Return the [x, y] coordinate for the center point of the cell that contains the specified text.  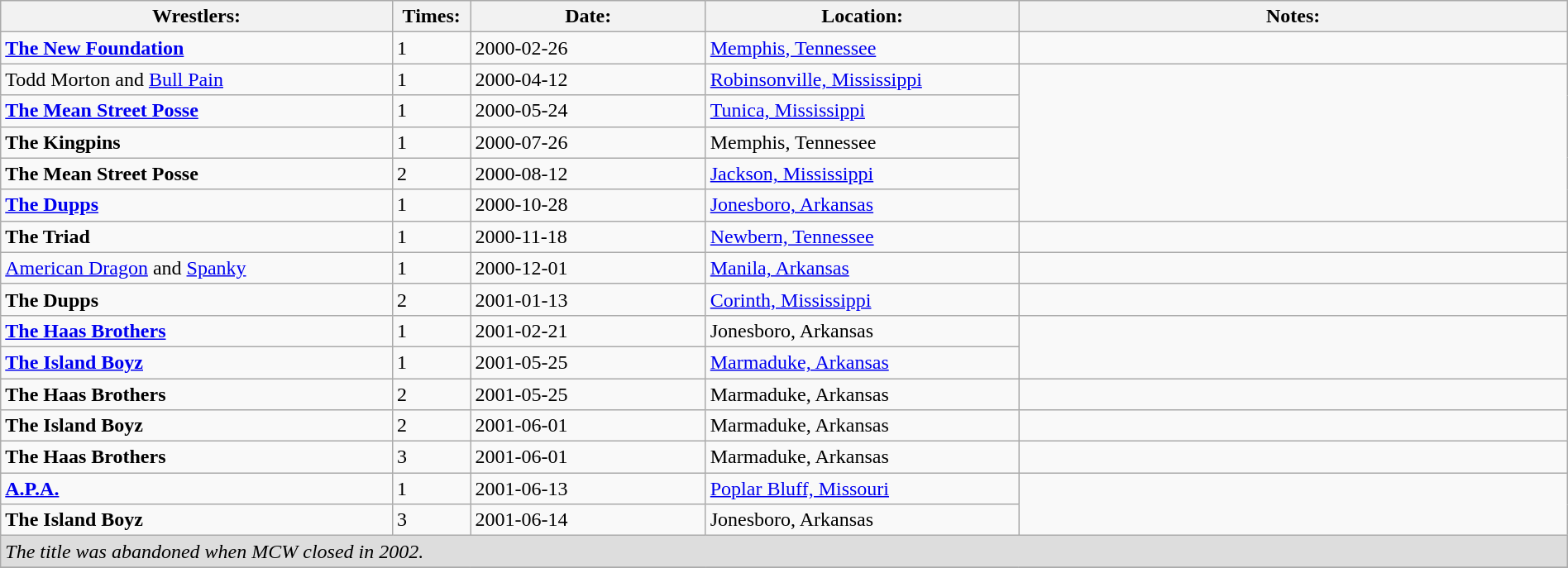
Manila, Arkansas [862, 268]
Jackson, Mississippi [862, 174]
2001-06-13 [588, 489]
The Triad [197, 236]
The title was abandoned when MCW closed in 2002. [784, 551]
2001-06-14 [588, 520]
Corinth, Mississippi [862, 299]
2001-02-21 [588, 331]
Wrestlers: [197, 17]
The New Foundation [197, 48]
Robinsonville, Mississippi [862, 79]
2000-08-12 [588, 174]
2000-10-28 [588, 205]
Newbern, Tennessee [862, 236]
2000-04-12 [588, 79]
Notes: [1293, 17]
2000-12-01 [588, 268]
Tunica, Mississippi [862, 111]
A.P.A. [197, 489]
2000-07-26 [588, 142]
Todd Morton and Bull Pain [197, 79]
2000-11-18 [588, 236]
Poplar Bluff, Missouri [862, 489]
Times: [432, 17]
Location: [862, 17]
2000-02-26 [588, 48]
2001-01-13 [588, 299]
The Kingpins [197, 142]
American Dragon and Spanky [197, 268]
2000-05-24 [588, 111]
Date: [588, 17]
